Extract the [x, y] coordinate from the center of the cell holding the provided text.  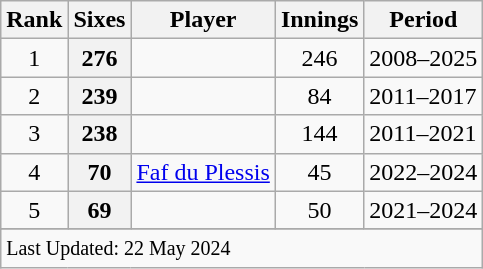
50 [319, 210]
3 [34, 134]
2022–2024 [424, 172]
Period [424, 20]
144 [319, 134]
Last Updated: 22 May 2024 [242, 248]
4 [34, 172]
1 [34, 58]
2 [34, 96]
Rank [34, 20]
238 [100, 134]
70 [100, 172]
2011–2021 [424, 134]
Faf du Plessis [203, 172]
Player [203, 20]
276 [100, 58]
Innings [319, 20]
246 [319, 58]
45 [319, 172]
Sixes [100, 20]
2021–2024 [424, 210]
2008–2025 [424, 58]
5 [34, 210]
239 [100, 96]
69 [100, 210]
2011–2017 [424, 96]
84 [319, 96]
